Provide the [x, y] coordinate of the cell's center where the given text is located.  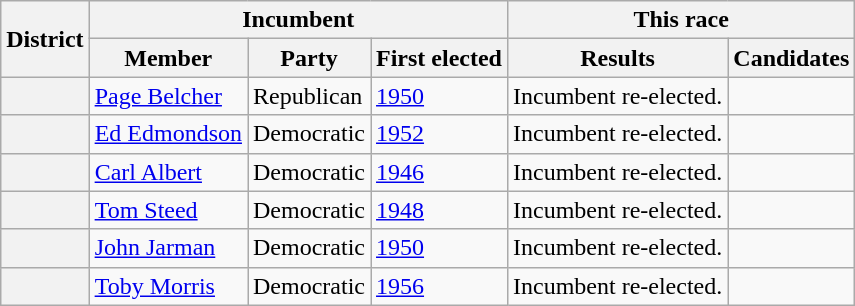
Toby Morris [168, 286]
John Jarman [168, 248]
Carl Albert [168, 172]
This race [680, 20]
Party [310, 58]
Republican [310, 96]
Ed Edmondson [168, 134]
1946 [438, 172]
Results [617, 58]
Page Belcher [168, 96]
1956 [438, 286]
1948 [438, 210]
Candidates [792, 58]
1952 [438, 134]
Tom Steed [168, 210]
First elected [438, 58]
Incumbent [298, 20]
Member [168, 58]
District [45, 39]
